Find where the given text appears and provide that cell's center as (X, Y) coordinate. 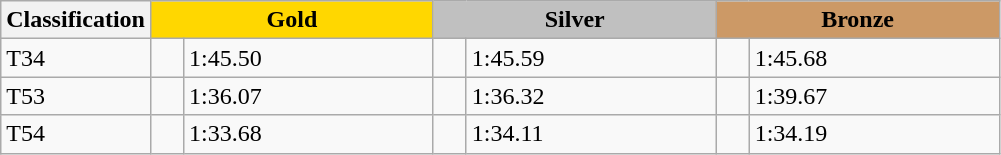
1:34.11 (591, 134)
1:36.32 (591, 96)
1:36.07 (308, 96)
1:45.68 (874, 58)
T53 (76, 96)
T34 (76, 58)
1:33.68 (308, 134)
1:34.19 (874, 134)
Silver (574, 20)
1:39.67 (874, 96)
1:45.50 (308, 58)
Classification (76, 20)
Gold (292, 20)
T54 (76, 134)
Bronze (858, 20)
1:45.59 (591, 58)
